Detect which cell encompasses the target text, then output its [x, y] center coordinate. 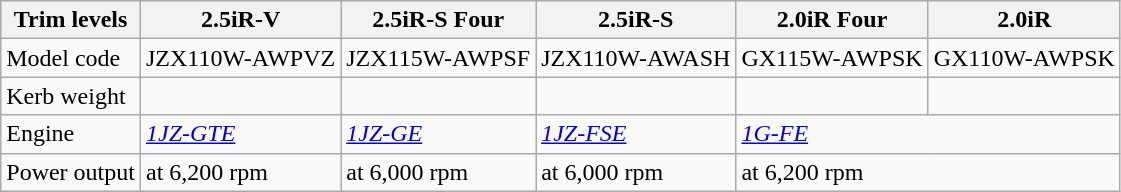
Trim levels [71, 20]
2.0iR [1024, 20]
JZX110W-AWPVZ [240, 58]
Engine [71, 134]
Kerb weight [71, 96]
1JZ-GTE [240, 134]
1JZ-FSE [636, 134]
JZX110W-AWASH [636, 58]
Model code [71, 58]
GX115W-AWPSK [832, 58]
2.0iR Four [832, 20]
JZX115W-AWPSF [438, 58]
1JZ-GE [438, 134]
2.5iR-V [240, 20]
2.5iR-S Four [438, 20]
2.5iR-S [636, 20]
GX110W-AWPSK [1024, 58]
1G-FE [928, 134]
Power output [71, 172]
